Pinpoint the cell where the given text exists, returning its (X, Y) midpoint coordinate. 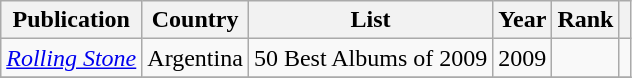
List (370, 20)
Argentina (196, 58)
2009 (522, 58)
Country (196, 20)
50 Best Albums of 2009 (370, 58)
Rank (586, 20)
Publication (72, 20)
Year (522, 20)
Rolling Stone (72, 58)
